Provide the (X, Y) coordinate of the cell's center where the given text is located.  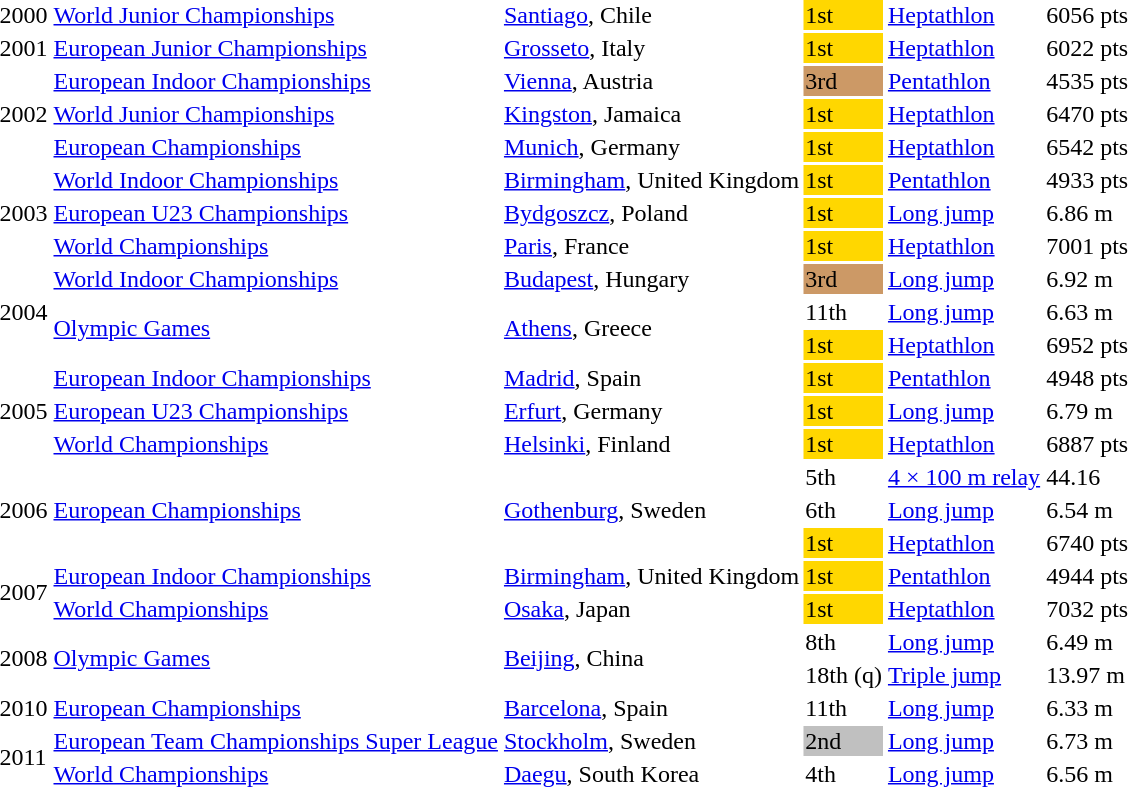
Erfurt, Germany (651, 411)
Budapest, Hungary (651, 279)
Munich, Germany (651, 147)
2nd (844, 741)
Grosseto, Italy (651, 48)
European Team Championships Super League (276, 741)
4 × 100 m relay (964, 477)
Beijing, China (651, 658)
Helsinki, Finland (651, 444)
Madrid, Spain (651, 378)
Gothenburg, Sweden (651, 510)
18th (q) (844, 675)
Bydgoszcz, Poland (651, 213)
8th (844, 642)
Santiago, Chile (651, 15)
Athens, Greece (651, 328)
Stockholm, Sweden (651, 741)
5th (844, 477)
European Junior Championships (276, 48)
Barcelona, Spain (651, 708)
Kingston, Jamaica (651, 114)
Osaka, Japan (651, 609)
Vienna, Austria (651, 81)
Triple jump (964, 675)
6th (844, 510)
Paris, France (651, 246)
